Pinpoint the cell where the given text exists, returning its [X, Y] midpoint coordinate. 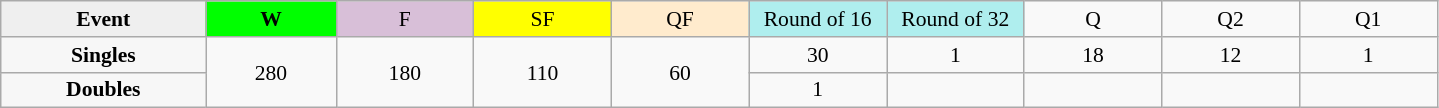
F [405, 19]
30 [818, 55]
QF [680, 19]
Event [104, 19]
Q2 [1231, 19]
SF [543, 19]
Doubles [104, 90]
Q [1093, 19]
Round of 16 [818, 19]
Singles [104, 55]
12 [1231, 55]
18 [1093, 55]
W [271, 19]
180 [405, 72]
Q1 [1368, 19]
60 [680, 72]
110 [543, 72]
Round of 32 [955, 19]
280 [271, 72]
